Determine the [x, y] coordinate at the center of the cell enclosing the given text.  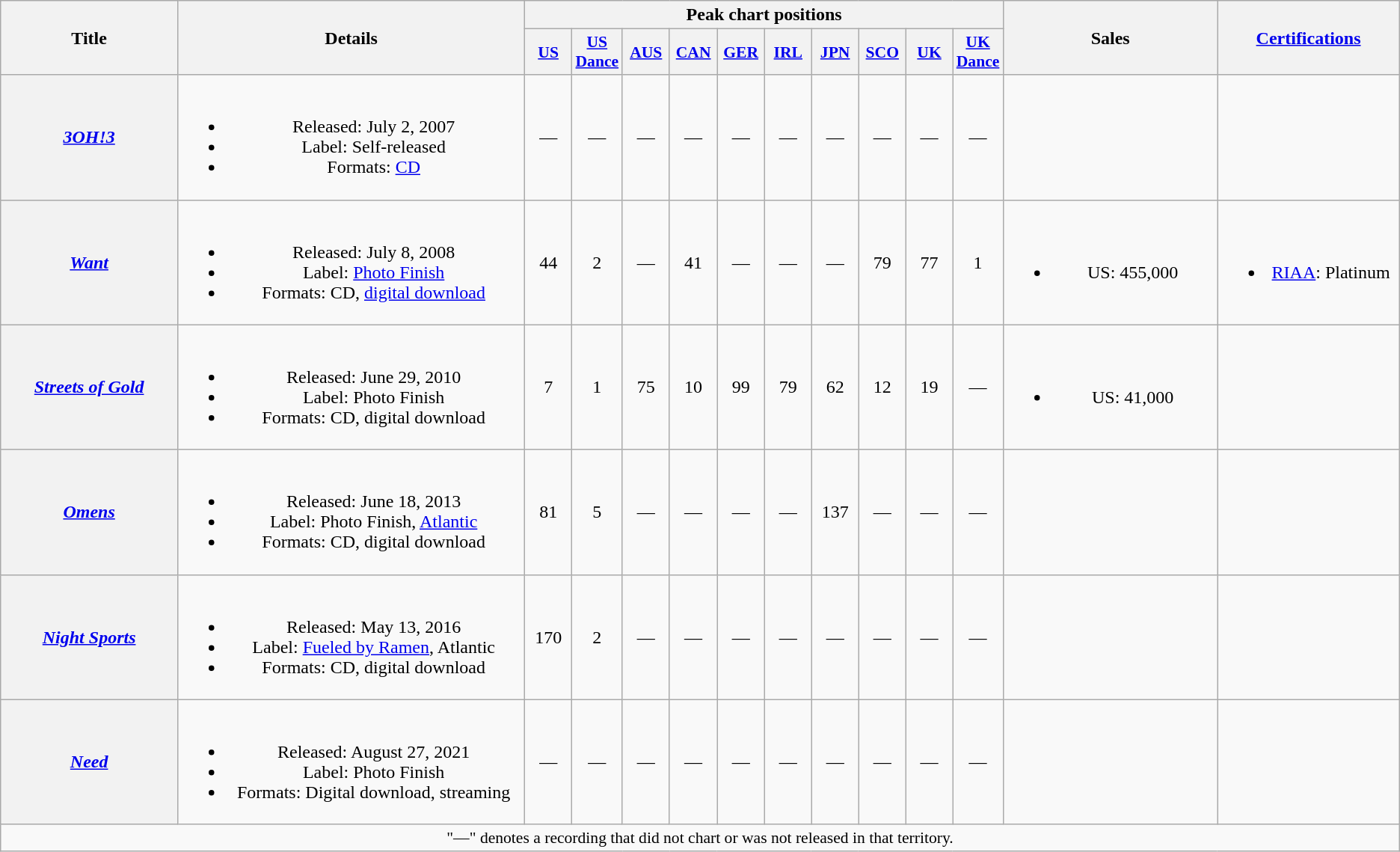
Released: July 8, 2008Label: Photo FinishFormats: CD, digital download [351, 262]
SCO [882, 52]
99 [741, 387]
Omens [90, 512]
Released: August 27, 2021Label: Photo FinishFormats: Digital download, streaming [351, 761]
Peak chart positions [764, 15]
Released: June 29, 2010Label: Photo FinishFormats: CD, digital download [351, 387]
JPN [835, 52]
Released: June 18, 2013Label: Photo Finish, AtlanticFormats: CD, digital download [351, 512]
75 [646, 387]
Title [90, 37]
IRL [788, 52]
Released: May 13, 2016Label: Fueled by Ramen, AtlanticFormats: CD, digital download [351, 637]
41 [693, 262]
Night Sports [90, 637]
Need [90, 761]
GER [741, 52]
Streets of Gold [90, 387]
UKDance [978, 52]
10 [693, 387]
5 [597, 512]
7 [549, 387]
UK [929, 52]
77 [929, 262]
AUS [646, 52]
137 [835, 512]
44 [549, 262]
19 [929, 387]
US: 455,000 [1110, 262]
RIAA: Platinum [1309, 262]
US [549, 52]
CAN [693, 52]
62 [835, 387]
3OH!3 [90, 138]
Certifications [1309, 37]
US: 41,000 [1110, 387]
12 [882, 387]
170 [549, 637]
Released: July 2, 2007Label: Self-releasedFormats: CD [351, 138]
81 [549, 512]
USDance [597, 52]
Want [90, 262]
Details [351, 37]
"—" denotes a recording that did not chart or was not released in that territory. [700, 838]
Sales [1110, 37]
